Locate the cell with the specified text and output its [x, y] center coordinate. 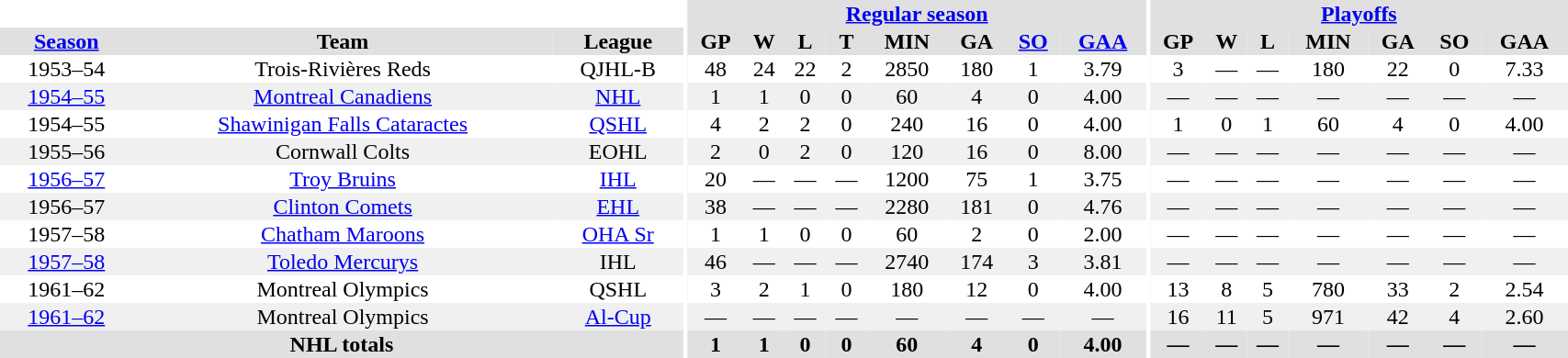
Season [66, 41]
48 [716, 69]
4.76 [1103, 207]
181 [977, 207]
EHL [618, 207]
3.81 [1103, 262]
QJHL-B [618, 69]
1200 [908, 179]
13 [1178, 289]
Montreal Canadiens [344, 96]
120 [908, 151]
Troy Bruins [344, 179]
2850 [908, 69]
Clinton Comets [344, 207]
38 [716, 207]
8 [1227, 289]
3.75 [1103, 179]
Team [344, 41]
NHL totals [342, 344]
33 [1398, 289]
Shawinigan Falls Cataractes [344, 124]
Trois-Rivières Reds [344, 69]
46 [716, 262]
240 [908, 124]
12 [977, 289]
Chatham Maroons [344, 234]
2280 [908, 207]
Toledo Mercurys [344, 262]
2.60 [1524, 317]
11 [1227, 317]
7.33 [1524, 69]
1955–56 [66, 151]
EOHL [618, 151]
971 [1328, 317]
75 [977, 179]
8.00 [1103, 151]
42 [1398, 317]
Al-Cup [618, 317]
24 [764, 69]
780 [1328, 289]
T [847, 41]
Playoffs [1359, 14]
3.79 [1103, 69]
20 [716, 179]
2.54 [1524, 289]
2.00 [1103, 234]
174 [977, 262]
1953–54 [66, 69]
Cornwall Colts [344, 151]
Regular season [917, 14]
2740 [908, 262]
OHA Sr [618, 234]
NHL [618, 96]
League [618, 41]
